Capture the cell that displays the provided text and extract its [x, y] central coordinate. 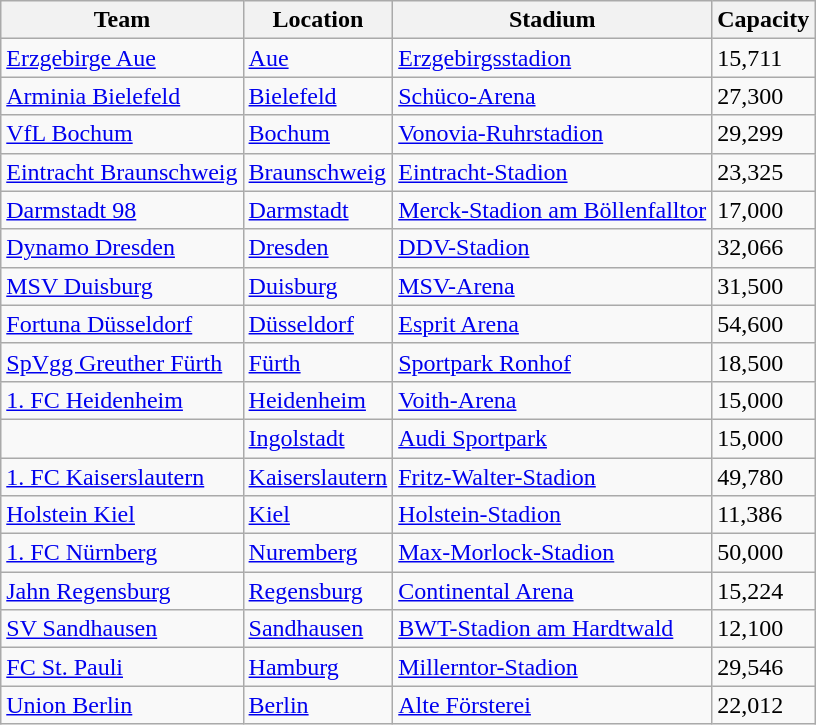
49,780 [764, 477]
Stadium [552, 20]
Esprit Arena [552, 324]
Darmstadt 98 [122, 210]
Berlin [318, 705]
Holstein Kiel [122, 515]
Regensburg [318, 591]
29,299 [764, 134]
Ingolstadt [318, 438]
1. FC Heidenheim [122, 400]
Location [318, 20]
Eintracht Braunschweig [122, 172]
18,500 [764, 362]
Erzgebirgsstadion [552, 58]
Sportpark Ronhof [552, 362]
31,500 [764, 286]
MSV-Arena [552, 286]
FC St. Pauli [122, 667]
Arminia Bielefeld [122, 96]
Fortuna Düsseldorf [122, 324]
Eintracht-Stadion [552, 172]
Schüco-Arena [552, 96]
Kiel [318, 515]
Millerntor-Stadion [552, 667]
Kaiserslautern [318, 477]
Erzgebirge Aue [122, 58]
Team [122, 20]
17,000 [764, 210]
Nuremberg [318, 553]
Duisburg [318, 286]
Vonovia-Ruhrstadion [552, 134]
Bielefeld [318, 96]
11,386 [764, 515]
Bochum [318, 134]
Heidenheim [318, 400]
Fritz-Walter-Stadion [552, 477]
SpVgg Greuther Fürth [122, 362]
Continental Arena [552, 591]
23,325 [764, 172]
Voith-Arena [552, 400]
Capacity [764, 20]
Merck-Stadion am Böllenfalltor [552, 210]
Dresden [318, 248]
Max-Morlock-Stadion [552, 553]
32,066 [764, 248]
54,600 [764, 324]
DDV-Stadion [552, 248]
Dynamo Dresden [122, 248]
15,224 [764, 591]
Union Berlin [122, 705]
27,300 [764, 96]
Aue [318, 58]
1. FC Kaiserslautern [122, 477]
Fürth [318, 362]
Braunschweig [318, 172]
Jahn Regensburg [122, 591]
15,711 [764, 58]
Holstein-Stadion [552, 515]
Alte Försterei [552, 705]
MSV Duisburg [122, 286]
Darmstadt [318, 210]
1. FC Nürnberg [122, 553]
Audi Sportpark [552, 438]
22,012 [764, 705]
BWT-Stadion am Hardtwald [552, 629]
29,546 [764, 667]
Hamburg [318, 667]
12,100 [764, 629]
Sandhausen [318, 629]
SV Sandhausen [122, 629]
50,000 [764, 553]
Düsseldorf [318, 324]
VfL Bochum [122, 134]
